From the cell containing the given text, extract its center point as (X, Y) coordinate. 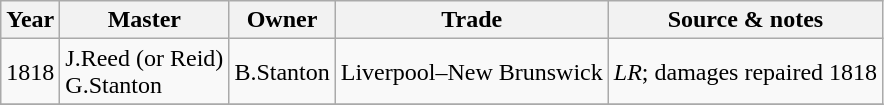
Liverpool–New Brunswick (472, 72)
LR; damages repaired 1818 (745, 72)
J.Reed (or Reid)G.Stanton (144, 72)
Owner (282, 20)
B.Stanton (282, 72)
Master (144, 20)
Source & notes (745, 20)
1818 (30, 72)
Trade (472, 20)
Year (30, 20)
